From the cell containing the given text, extract its center point as (x, y) coordinate. 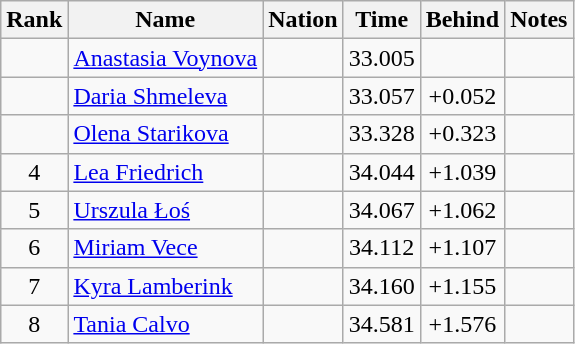
34.160 (382, 286)
+1.039 (462, 172)
6 (34, 248)
33.057 (382, 96)
8 (34, 324)
4 (34, 172)
34.067 (382, 210)
7 (34, 286)
Nation (303, 20)
+0.323 (462, 134)
+1.576 (462, 324)
Daria Shmeleva (166, 96)
33.005 (382, 58)
33.328 (382, 134)
Tania Calvo (166, 324)
34.044 (382, 172)
Anastasia Voynova (166, 58)
5 (34, 210)
Name (166, 20)
Olena Starikova (166, 134)
+0.052 (462, 96)
34.112 (382, 248)
Behind (462, 20)
Kyra Lamberink (166, 286)
Miriam Vece (166, 248)
+1.155 (462, 286)
+1.062 (462, 210)
Notes (539, 20)
34.581 (382, 324)
Urszula Łoś (166, 210)
Rank (34, 20)
Lea Friedrich (166, 172)
+1.107 (462, 248)
Time (382, 20)
